Extract the (X, Y) coordinate from the center of the cell holding the provided text.  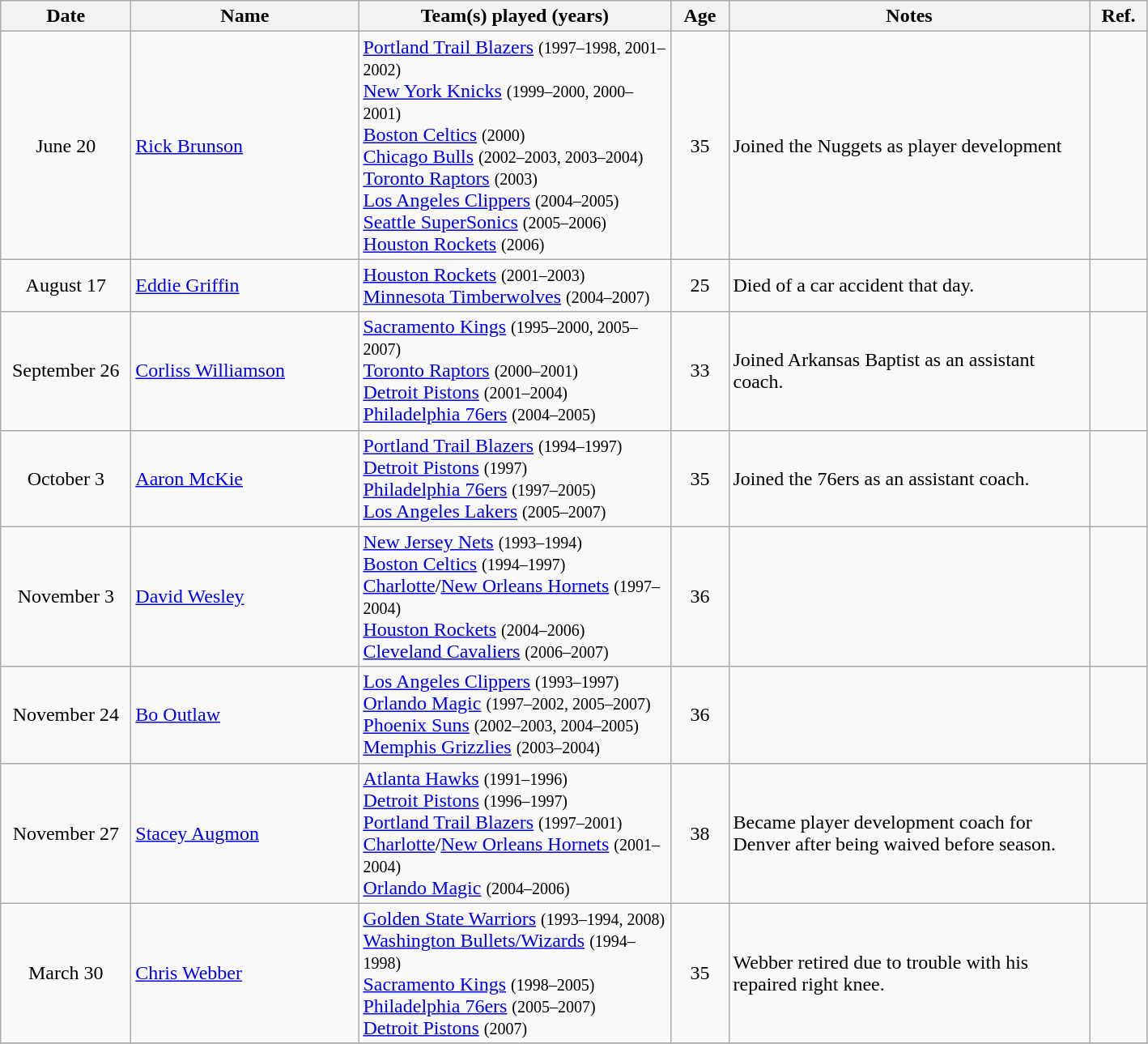
Stacey Augmon (244, 833)
Corliss Williamson (244, 371)
Sacramento Kings (1995–2000, 2005–2007)Toronto Raptors (2000–2001)Detroit Pistons (2001–2004)Philadelphia 76ers (2004–2005) (515, 371)
Bo Outlaw (244, 714)
Date (66, 16)
Aaron McKie (244, 478)
33 (699, 371)
Joined the Nuggets as player development (909, 146)
Rick Brunson (244, 146)
38 (699, 833)
November 27 (66, 833)
Notes (909, 16)
Joined Arkansas Baptist as an assistant coach. (909, 371)
August 17 (66, 285)
Houston Rockets (2001–2003)Minnesota Timberwolves (2004–2007) (515, 285)
Eddie Griffin (244, 285)
Los Angeles Clippers (1993–1997)Orlando Magic (1997–2002, 2005–2007)Phoenix Suns (2002–2003, 2004–2005)Memphis Grizzlies (2003–2004) (515, 714)
Chris Webber (244, 974)
Died of a car accident that day. (909, 285)
Portland Trail Blazers (1994–1997)Detroit Pistons (1997)Philadelphia 76ers (1997–2005)Los Angeles Lakers (2005–2007) (515, 478)
October 3 (66, 478)
Team(s) played (years) (515, 16)
November 3 (66, 596)
Name (244, 16)
Webber retired due to trouble with his repaired right knee. (909, 974)
Ref. (1119, 16)
David Wesley (244, 596)
25 (699, 285)
Became player development coach for Denver after being waived before season. (909, 833)
June 20 (66, 146)
November 24 (66, 714)
September 26 (66, 371)
March 30 (66, 974)
Age (699, 16)
Joined the 76ers as an assistant coach. (909, 478)
